Return [x, y] of the center of cell containing provided text 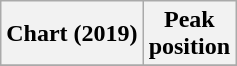
Peak position [189, 34]
Chart (2019) [72, 34]
